From the cell containing the given text, extract its center point as [X, Y] coordinate. 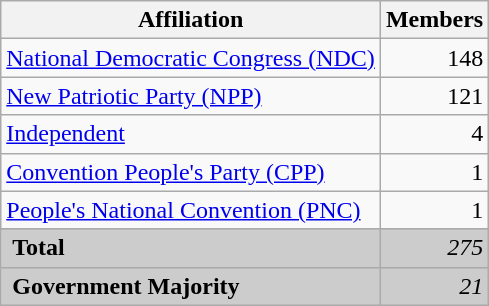
New Patriotic Party (NPP) [191, 96]
Convention People's Party (CPP) [191, 172]
275 [434, 248]
4 [434, 134]
21 [434, 286]
National Democratic Congress (NDC) [191, 58]
Government Majority [191, 286]
Affiliation [191, 20]
Members [434, 20]
Total [191, 248]
Independent [191, 134]
People's National Convention (PNC) [191, 210]
148 [434, 58]
121 [434, 96]
